Identify which cell holds the provided text, then report its (x, y) central coordinate. 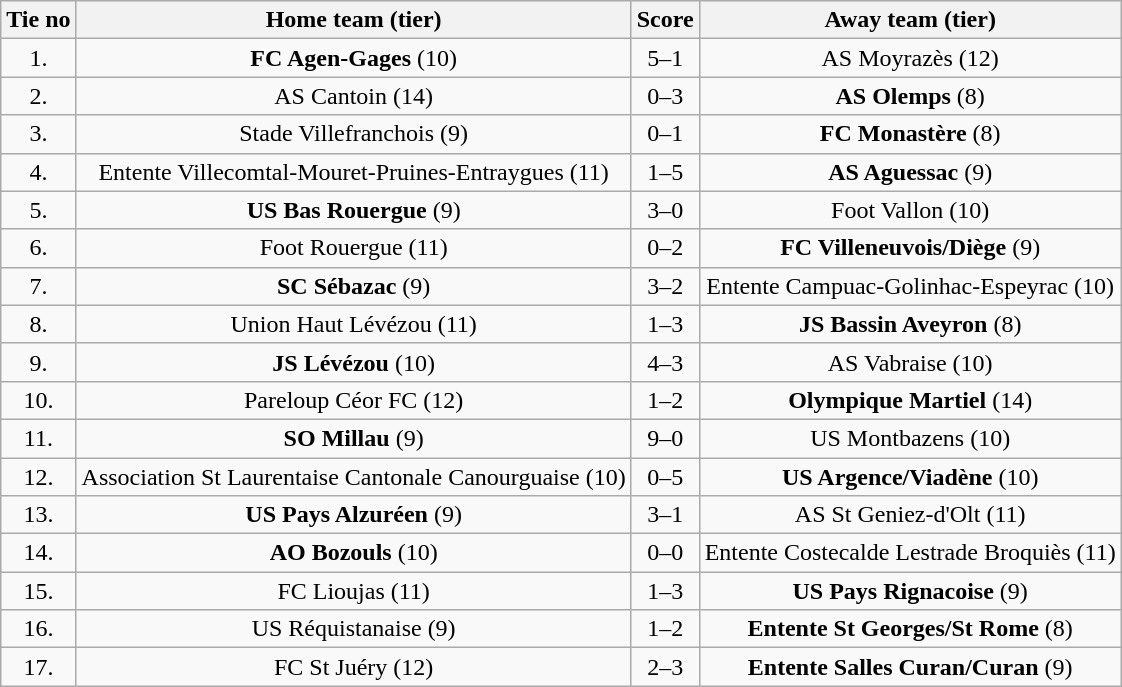
Stade Villefranchois (9) (354, 134)
AS Olemps (8) (910, 96)
JS Lévézou (10) (354, 362)
3–2 (665, 286)
3–1 (665, 515)
US Montbazens (10) (910, 438)
Entente Campuac-Golinhac-Espeyrac (10) (910, 286)
10. (38, 400)
2–3 (665, 667)
FC Villeneuvois/Diège (9) (910, 248)
2. (38, 96)
8. (38, 324)
1. (38, 58)
0–5 (665, 477)
Union Haut Lévézou (11) (354, 324)
4–3 (665, 362)
5–1 (665, 58)
14. (38, 553)
AS Vabraise (10) (910, 362)
3. (38, 134)
AO Bozouls (10) (354, 553)
7. (38, 286)
Entente St Georges/St Rome (8) (910, 629)
0–2 (665, 248)
Entente Costecalde Lestrade Broquiès (11) (910, 553)
9. (38, 362)
Entente Villecomtal-Mouret-Pruines-Entraygues (11) (354, 172)
16. (38, 629)
6. (38, 248)
Pareloup Céor FC (12) (354, 400)
JS Bassin Aveyron (8) (910, 324)
15. (38, 591)
11. (38, 438)
AS Aguessac (9) (910, 172)
5. (38, 210)
Foot Vallon (10) (910, 210)
13. (38, 515)
Tie no (38, 20)
0–0 (665, 553)
Home team (tier) (354, 20)
FC St Juéry (12) (354, 667)
FC Lioujas (11) (354, 591)
1–5 (665, 172)
12. (38, 477)
Entente Salles Curan/Curan (9) (910, 667)
Association St Laurentaise Cantonale Canourguaise (10) (354, 477)
0–3 (665, 96)
US Pays Alzuréen (9) (354, 515)
Score (665, 20)
US Réquistanaise (9) (354, 629)
3–0 (665, 210)
US Pays Rignacoise (9) (910, 591)
4. (38, 172)
Away team (tier) (910, 20)
FC Agen-Gages (10) (354, 58)
SC Sébazac (9) (354, 286)
AS St Geniez-d'Olt (11) (910, 515)
Olympique Martiel (14) (910, 400)
AS Cantoin (14) (354, 96)
FC Monastère (8) (910, 134)
US Bas Rouergue (9) (354, 210)
9–0 (665, 438)
Foot Rouergue (11) (354, 248)
0–1 (665, 134)
US Argence/Viadène (10) (910, 477)
17. (38, 667)
SO Millau (9) (354, 438)
AS Moyrazès (12) (910, 58)
